Return [X, Y] of the center of cell containing provided text 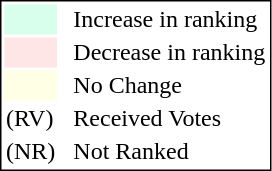
Increase in ranking [170, 19]
Not Ranked [170, 151]
(NR) [30, 151]
Received Votes [170, 119]
(RV) [30, 119]
No Change [170, 85]
Decrease in ranking [170, 53]
